Pinpoint the cell where the given text exists, returning its [x, y] midpoint coordinate. 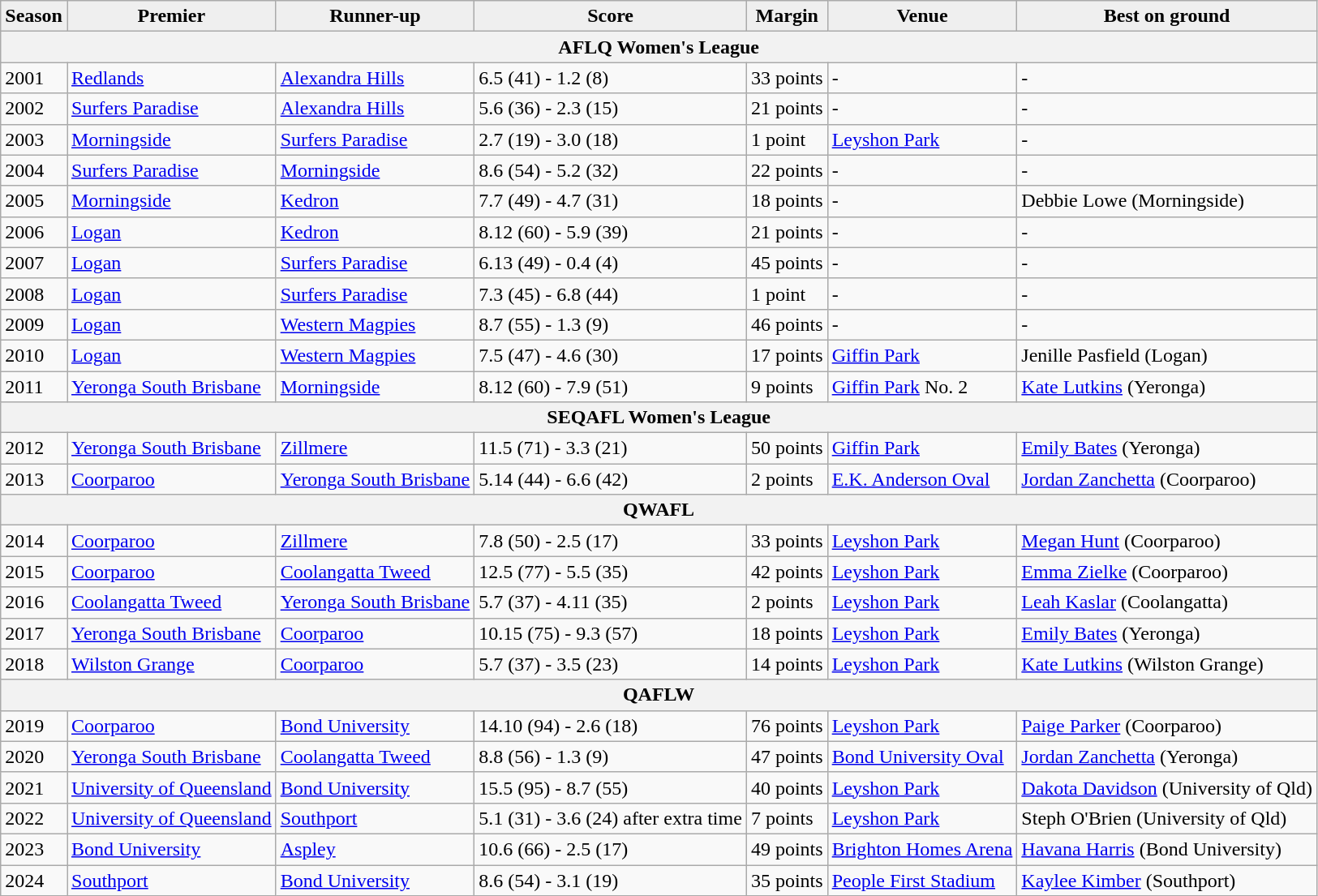
47 points [787, 757]
15.5 (95) - 8.7 (55) [611, 787]
2023 [34, 849]
QAFLW [659, 695]
Premier [171, 16]
7.8 (50) - 2.5 (17) [611, 541]
Redlands [171, 78]
2010 [34, 355]
14 points [787, 664]
2019 [34, 726]
5.7 (37) - 3.5 (23) [611, 664]
E.K. Anderson Oval [922, 479]
2009 [34, 324]
2002 [34, 109]
2024 [34, 880]
Jenille Pasfield (Logan) [1167, 355]
2013 [34, 479]
2005 [34, 201]
Kate Lutkins (Wilston Grange) [1167, 664]
7.7 (49) - 4.7 (31) [611, 201]
8.8 (56) - 1.3 (9) [611, 757]
22 points [787, 170]
Paige Parker (Coorparoo) [1167, 726]
7.5 (47) - 4.6 (30) [611, 355]
Havana Harris (Bond University) [1167, 849]
8.6 (54) - 5.2 (32) [611, 170]
Best on ground [1167, 16]
49 points [787, 849]
Giffin Park No. 2 [922, 387]
8.7 (55) - 1.3 (9) [611, 324]
2015 [34, 572]
5.7 (37) - 4.11 (35) [611, 602]
2016 [34, 602]
7 points [787, 818]
42 points [787, 572]
Megan Hunt (Coorparoo) [1167, 541]
40 points [787, 787]
35 points [787, 880]
Kate Lutkins (Yeronga) [1167, 387]
2021 [34, 787]
11.5 (71) - 3.3 (21) [611, 448]
Wilston Grange [171, 664]
2.7 (19) - 3.0 (18) [611, 139]
8.6 (54) - 3.1 (19) [611, 880]
12.5 (77) - 5.5 (35) [611, 572]
2007 [34, 263]
AFLQ Women's League [659, 47]
Steph O'Brien (University of Qld) [1167, 818]
46 points [787, 324]
Season [34, 16]
5.14 (44) - 6.6 (42) [611, 479]
Runner-up [375, 16]
7.3 (45) - 6.8 (44) [611, 294]
17 points [787, 355]
SEQAFL Women's League [659, 418]
10.15 (75) - 9.3 (57) [611, 633]
6.5 (41) - 1.2 (8) [611, 78]
Margin [787, 16]
Aspley [375, 849]
2017 [34, 633]
50 points [787, 448]
2006 [34, 232]
2001 [34, 78]
2003 [34, 139]
2012 [34, 448]
Score [611, 16]
8.12 (60) - 5.9 (39) [611, 232]
Brighton Homes Arena [922, 849]
Leah Kaslar (Coolangatta) [1167, 602]
6.13 (49) - 0.4 (4) [611, 263]
2004 [34, 170]
Debbie Lowe (Morningside) [1167, 201]
5.6 (36) - 2.3 (15) [611, 109]
QWAFL [659, 510]
10.6 (66) - 2.5 (17) [611, 849]
14.10 (94) - 2.6 (18) [611, 726]
Dakota Davidson (University of Qld) [1167, 787]
Venue [922, 16]
People First Stadium [922, 880]
Kaylee Kimber (Southport) [1167, 880]
8.12 (60) - 7.9 (51) [611, 387]
Bond University Oval [922, 757]
Jordan Zanchetta (Coorparoo) [1167, 479]
2018 [34, 664]
Jordan Zanchetta (Yeronga) [1167, 757]
2022 [34, 818]
2014 [34, 541]
45 points [787, 263]
2020 [34, 757]
76 points [787, 726]
2008 [34, 294]
5.1 (31) - 3.6 (24) after extra time [611, 818]
9 points [787, 387]
Emma Zielke (Coorparoo) [1167, 572]
2011 [34, 387]
